Find where the given text appears and provide that cell's center as (x, y) coordinate. 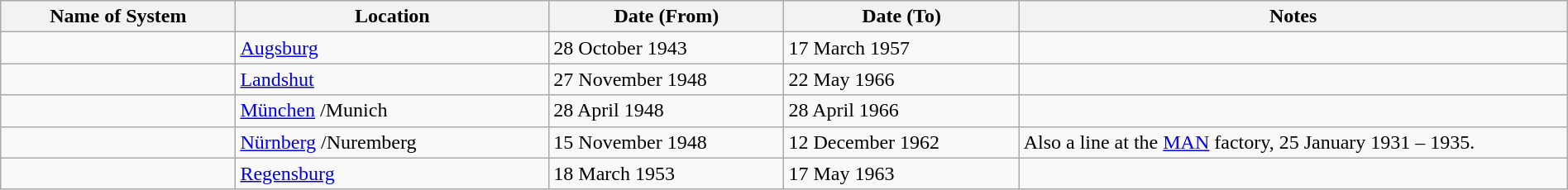
München /Munich (392, 111)
Augsburg (392, 48)
Nürnberg /Nuremberg (392, 142)
17 March 1957 (901, 48)
17 May 1963 (901, 173)
Notes (1293, 17)
Name of System (118, 17)
18 March 1953 (667, 173)
27 November 1948 (667, 79)
Regensburg (392, 173)
28 October 1943 (667, 48)
28 April 1948 (667, 111)
Location (392, 17)
Date (To) (901, 17)
22 May 1966 (901, 79)
Landshut (392, 79)
12 December 1962 (901, 142)
15 November 1948 (667, 142)
28 April 1966 (901, 111)
Also a line at the MAN factory, 25 January 1931 – 1935. (1293, 142)
Date (From) (667, 17)
